Scan for the cell matching the given text and deliver its [X, Y] coordinate at center. 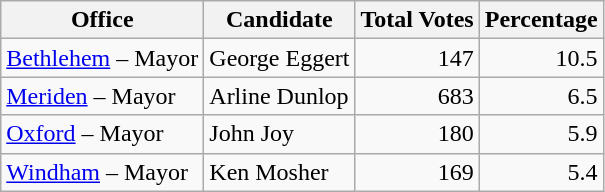
Ken Mosher [280, 172]
Bethlehem – Mayor [102, 58]
George Eggert [280, 58]
Total Votes [417, 20]
10.5 [541, 58]
180 [417, 134]
6.5 [541, 96]
147 [417, 58]
683 [417, 96]
John Joy [280, 134]
Office [102, 20]
169 [417, 172]
Windham – Mayor [102, 172]
Oxford – Mayor [102, 134]
Candidate [280, 20]
5.9 [541, 134]
Meriden – Mayor [102, 96]
Percentage [541, 20]
5.4 [541, 172]
Arline Dunlop [280, 96]
